Extract the (X, Y) coordinate from the center of the cell holding the provided text.  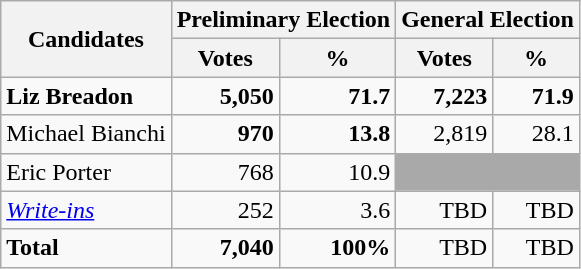
71.7 (337, 96)
7,040 (225, 248)
28.1 (536, 134)
Liz Breadon (86, 96)
Michael Bianchi (86, 134)
7,223 (444, 96)
100% (337, 248)
13.8 (337, 134)
71.9 (536, 96)
Preliminary Election (284, 20)
5,050 (225, 96)
Write-ins (86, 210)
Candidates (86, 39)
10.9 (337, 172)
252 (225, 210)
768 (225, 172)
2,819 (444, 134)
3.6 (337, 210)
Total (86, 248)
970 (225, 134)
Eric Porter (86, 172)
General Election (488, 20)
